Capture the cell that displays the provided text and extract its [X, Y] central coordinate. 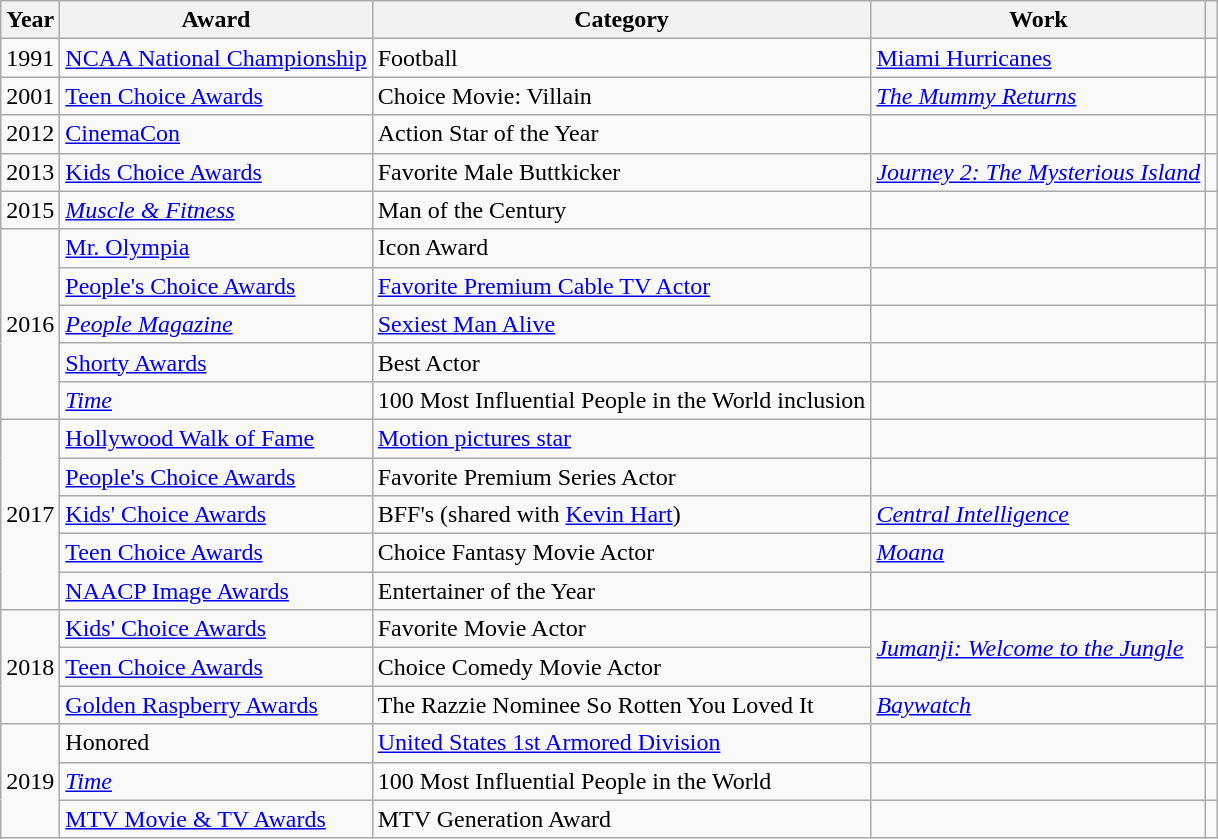
Best Actor [622, 362]
Journey 2: The Mysterious Island [1038, 172]
1991 [30, 58]
CinemaCon [216, 134]
100 Most Influential People in the World [622, 781]
Choice Movie: Villain [622, 96]
Hollywood Walk of Fame [216, 438]
Entertainer of the Year [622, 591]
Category [622, 20]
The Mummy Returns [1038, 96]
2012 [30, 134]
Central Intelligence [1038, 515]
BFF's (shared with Kevin Hart) [622, 515]
Shorty Awards [216, 362]
NAACP Image Awards [216, 591]
2018 [30, 667]
Year [30, 20]
Baywatch [1038, 705]
Action Star of the Year [622, 134]
100 Most Influential People in the World inclusion [622, 400]
Moana [1038, 553]
2019 [30, 781]
Favorite Premium Cable TV Actor [622, 286]
2016 [30, 324]
People Magazine [216, 324]
2017 [30, 514]
Football [622, 58]
Award [216, 20]
Miami Hurricanes [1038, 58]
Mr. Olympia [216, 248]
Motion pictures star [622, 438]
Choice Fantasy Movie Actor [622, 553]
Man of the Century [622, 210]
2015 [30, 210]
MTV Generation Award [622, 819]
Icon Award [622, 248]
Favorite Male Buttkicker [622, 172]
Favorite Premium Series Actor [622, 477]
United States 1st Armored Division [622, 743]
MTV Movie & TV Awards [216, 819]
NCAA National Championship [216, 58]
Choice Comedy Movie Actor [622, 667]
Kids Choice Awards [216, 172]
The Razzie Nominee So Rotten You Loved It [622, 705]
2001 [30, 96]
Sexiest Man Alive [622, 324]
Favorite Movie Actor [622, 629]
Honored [216, 743]
2013 [30, 172]
Work [1038, 20]
Jumanji: Welcome to the Jungle [1038, 648]
Muscle & Fitness [216, 210]
Golden Raspberry Awards [216, 705]
